Extract the [x, y] coordinate from the center of the cell holding the provided text.  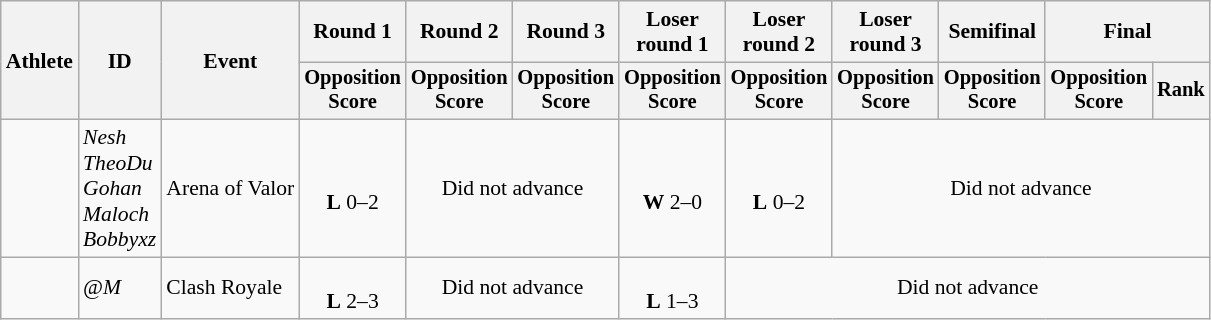
Loserround 2 [780, 32]
Round 1 [352, 32]
W 2–0 [672, 189]
Semifinal [992, 32]
Event [230, 60]
L 2–3 [352, 288]
Round 3 [566, 32]
Round 2 [460, 32]
L 1–3 [672, 288]
NeshTheoDuGohanMalochBobbyxz [120, 189]
Loserround 1 [672, 32]
Rank [1181, 91]
Final [1127, 32]
Loserround 3 [886, 32]
Clash Royale [230, 288]
@M [120, 288]
ID [120, 60]
Athlete [40, 60]
Arena of Valor [230, 189]
